For the text-containing cell, return its midpoint in [X, Y] coordinate format. 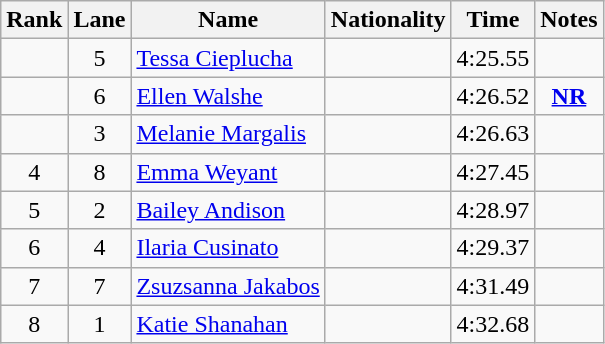
4:28.97 [493, 210]
3 [100, 134]
NR [569, 96]
Katie Shanahan [228, 324]
Time [493, 20]
Name [228, 20]
Rank [34, 20]
Melanie Margalis [228, 134]
1 [100, 324]
Ilaria Cusinato [228, 248]
4:26.63 [493, 134]
4:27.45 [493, 172]
4:32.68 [493, 324]
2 [100, 210]
Nationality [388, 20]
4:26.52 [493, 96]
4:25.55 [493, 58]
Notes [569, 20]
Ellen Walshe [228, 96]
Bailey Andison [228, 210]
4:31.49 [493, 286]
Zsuzsanna Jakabos [228, 286]
Lane [100, 20]
Emma Weyant [228, 172]
Tessa Cieplucha [228, 58]
4:29.37 [493, 248]
